From the cell containing the given text, extract its center point as (X, Y) coordinate. 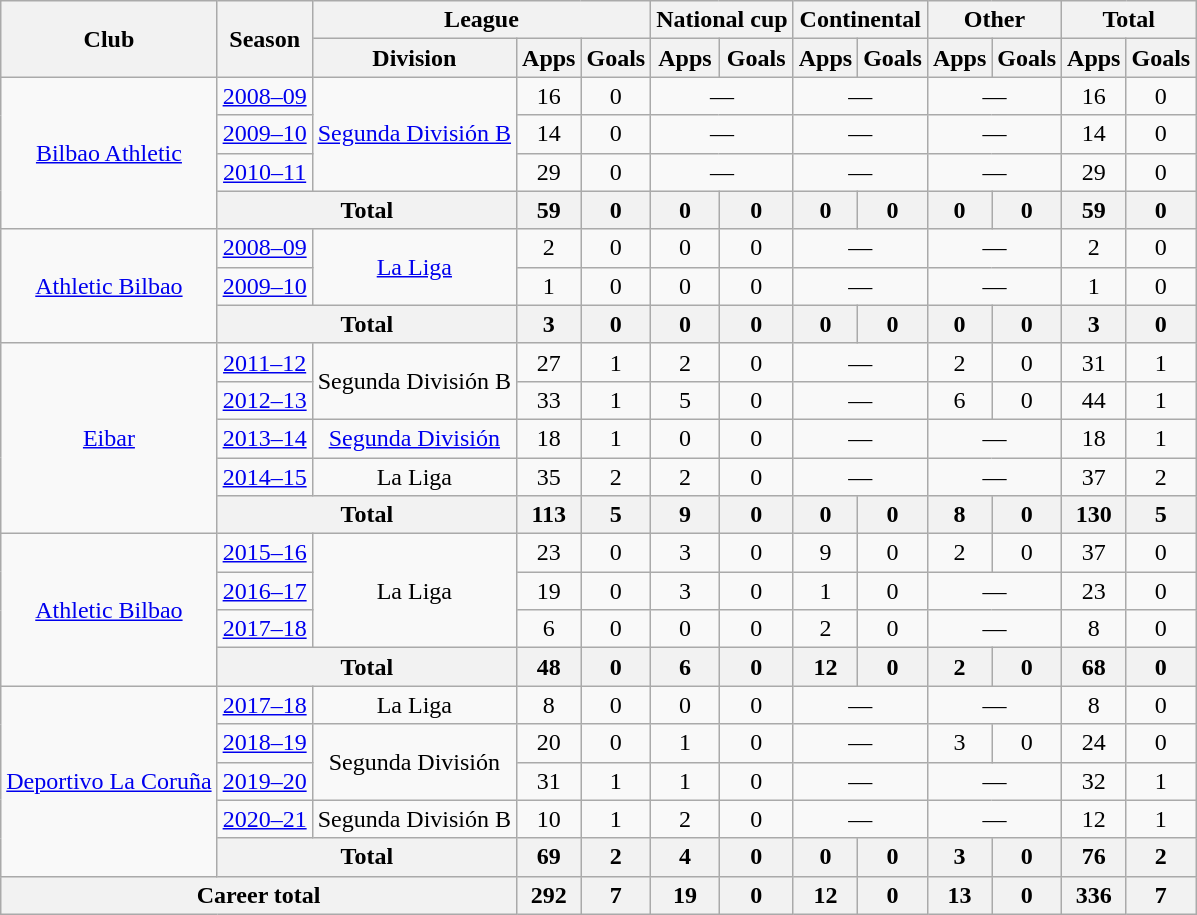
2016–17 (264, 591)
2012–13 (264, 400)
69 (549, 857)
2018–19 (264, 743)
2013–14 (264, 438)
2015–16 (264, 553)
76 (1094, 857)
Continental (860, 20)
Career total (259, 895)
National cup (722, 20)
Deportivo La Coruña (109, 781)
336 (1094, 895)
Eibar (109, 438)
2010–11 (264, 172)
24 (1094, 743)
44 (1094, 400)
68 (1094, 667)
4 (685, 857)
2019–20 (264, 781)
Club (109, 39)
2014–15 (264, 477)
292 (549, 895)
130 (1094, 515)
Bilbao Athletic (109, 153)
32 (1094, 781)
2011–12 (264, 362)
13 (959, 895)
33 (549, 400)
Season (264, 39)
League (482, 20)
20 (549, 743)
Other (994, 20)
10 (549, 819)
Division (414, 58)
27 (549, 362)
113 (549, 515)
2020–21 (264, 819)
48 (549, 667)
35 (549, 477)
